For the text-containing cell, return its midpoint in (x, y) coordinate format. 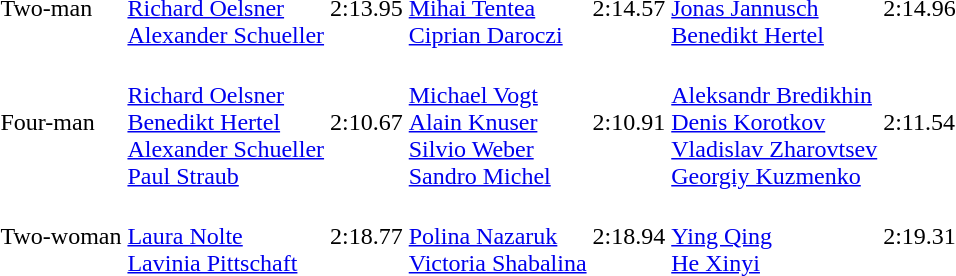
Richard OelsnerBenedikt HertelAlexander SchuellerPaul Straub (226, 122)
2:10.67 (367, 122)
Michael VogtAlain KnuserSilvio WeberSandro Michel (498, 122)
Aleksandr BredikhinDenis KorotkovVladislav ZharovtsevGeorgiy Kuzmenko (774, 122)
2:10.91 (629, 122)
